Return the [X, Y] coordinate for the center point of the cell that contains the specified text.  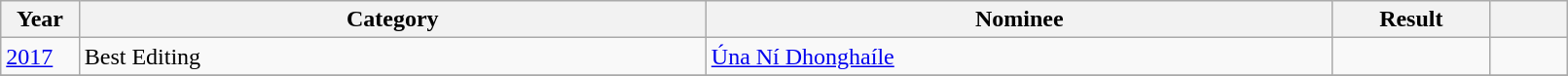
2017 [40, 57]
Úna Ní Dhonghaíle [1019, 57]
Category [392, 19]
Result [1411, 19]
Nominee [1019, 19]
Best Editing [392, 57]
Year [40, 19]
